Pinpoint the cell where the given text exists, returning its (X, Y) midpoint coordinate. 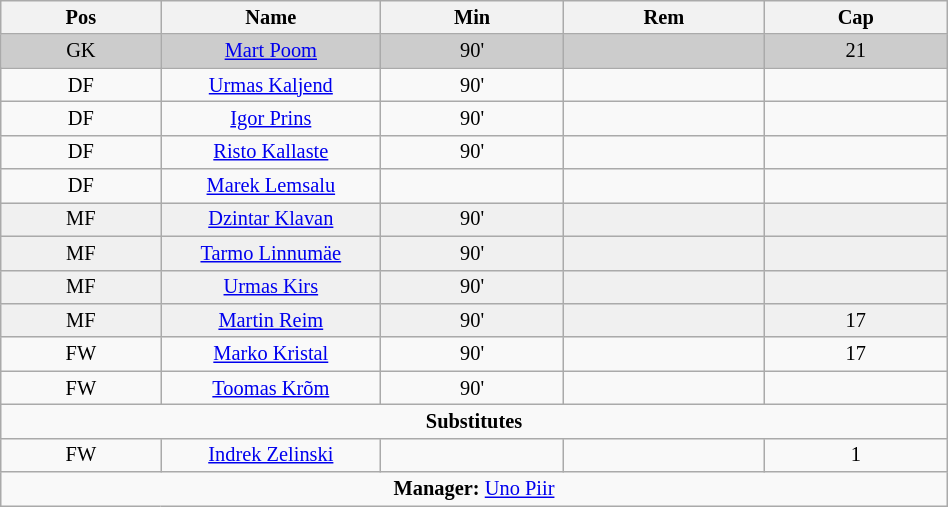
GK (81, 51)
Toomas Krõm (271, 388)
Rem (664, 17)
Dzintar Klavan (271, 219)
21 (856, 51)
Min (472, 17)
Urmas Kaljend (271, 85)
Cap (856, 17)
Martin Reim (271, 320)
Indrek Zelinski (271, 455)
Risto Kallaste (271, 152)
Tarmo Linnumäe (271, 253)
Urmas Kirs (271, 287)
Manager: Uno Piir (474, 489)
1 (856, 455)
Substitutes (474, 421)
Marek Lemsalu (271, 186)
Mart Poom (271, 51)
Name (271, 17)
Igor Prins (271, 118)
Marko Kristal (271, 354)
Pos (81, 17)
